Capture the cell that displays the provided text and extract its (X, Y) central coordinate. 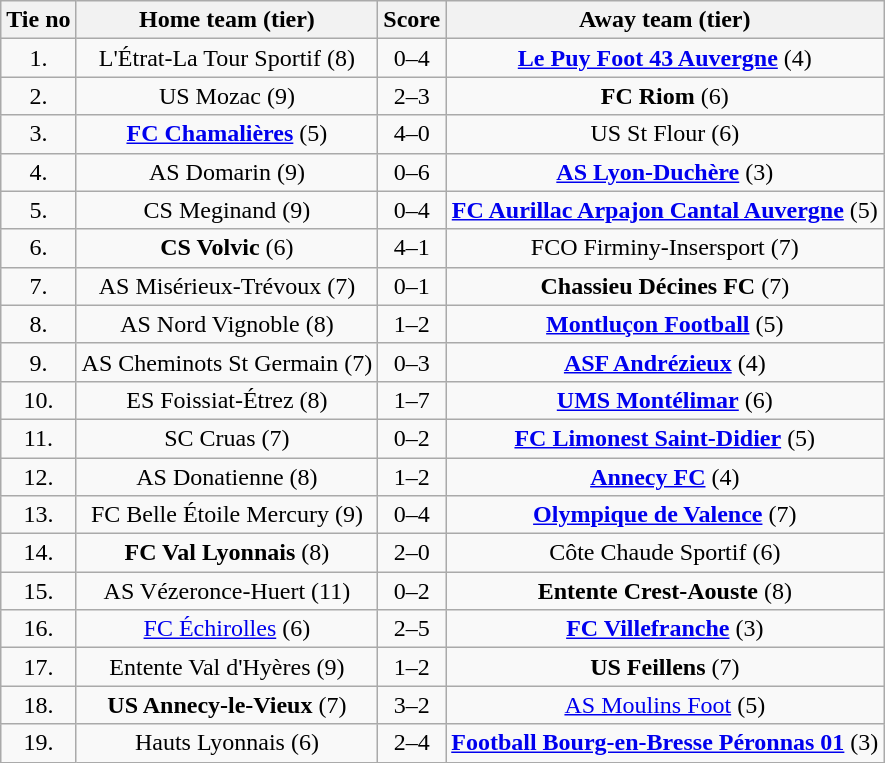
0–3 (412, 362)
Hauts Lyonnais (6) (227, 743)
Away team (tier) (665, 20)
10. (38, 400)
AS Domarin (9) (227, 172)
AS Donatienne (8) (227, 477)
0–6 (412, 172)
Football Bourg-en-Bresse Péronnas 01 (3) (665, 743)
Tie no (38, 20)
13. (38, 515)
Home team (tier) (227, 20)
AS Moulins Foot (5) (665, 705)
FC Riom (6) (665, 96)
9. (38, 362)
4–0 (412, 134)
Olympique de Valence (7) (665, 515)
1. (38, 58)
14. (38, 553)
L'Étrat-La Tour Sportif (8) (227, 58)
Score (412, 20)
11. (38, 438)
FC Val Lyonnais (8) (227, 553)
SC Cruas (7) (227, 438)
US Mozac (9) (227, 96)
18. (38, 705)
US Annecy-le-Vieux (7) (227, 705)
US Feillens (7) (665, 667)
AS Vézeronce-Huert (11) (227, 591)
Chassieu Décines FC (7) (665, 286)
ASF Andrézieux (4) (665, 362)
Montluçon Football (5) (665, 324)
Entente Crest-Aouste (8) (665, 591)
FCO Firminy-Insersport (7) (665, 248)
2. (38, 96)
1–7 (412, 400)
2–4 (412, 743)
US St Flour (6) (665, 134)
3. (38, 134)
12. (38, 477)
AS Cheminots St Germain (7) (227, 362)
2–0 (412, 553)
4. (38, 172)
4–1 (412, 248)
AS Misérieux-Trévoux (7) (227, 286)
FC Aurillac Arpajon Cantal Auvergne (5) (665, 210)
7. (38, 286)
19. (38, 743)
2–3 (412, 96)
Entente Val d'Hyères (9) (227, 667)
AS Lyon-Duchère (3) (665, 172)
CS Volvic (6) (227, 248)
0–1 (412, 286)
6. (38, 248)
3–2 (412, 705)
FC Chamalières (5) (227, 134)
16. (38, 629)
FC Échirolles (6) (227, 629)
Côte Chaude Sportif (6) (665, 553)
Annecy FC (4) (665, 477)
Le Puy Foot 43 Auvergne (4) (665, 58)
2–5 (412, 629)
15. (38, 591)
17. (38, 667)
5. (38, 210)
FC Belle Étoile Mercury (9) (227, 515)
8. (38, 324)
FC Villefranche (3) (665, 629)
CS Meginand (9) (227, 210)
UMS Montélimar (6) (665, 400)
FC Limonest Saint-Didier (5) (665, 438)
ES Foissiat-Étrez (8) (227, 400)
AS Nord Vignoble (8) (227, 324)
